Find where the given text appears and provide that cell's center as (X, Y) coordinate. 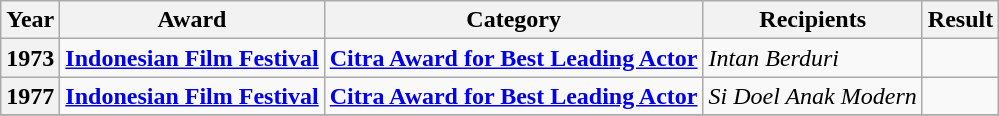
Category (514, 20)
Recipients (812, 20)
Year (30, 20)
Intan Berduri (812, 58)
1973 (30, 58)
1977 (30, 96)
Si Doel Anak Modern (812, 96)
Award (192, 20)
Result (960, 20)
